Detect which cell encompasses the target text, then output its (X, Y) center coordinate. 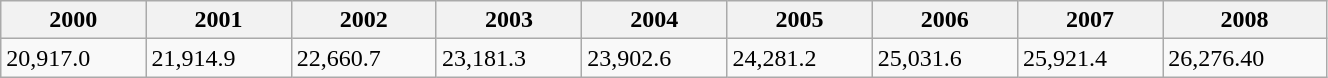
20,917.0 (74, 58)
24,281.2 (800, 58)
25,921.4 (1090, 58)
2005 (800, 20)
2006 (944, 20)
2002 (364, 20)
2004 (654, 20)
25,031.6 (944, 58)
23,902.6 (654, 58)
26,276.40 (1245, 58)
2007 (1090, 20)
22,660.7 (364, 58)
2000 (74, 20)
23,181.3 (508, 58)
2008 (1245, 20)
2001 (218, 20)
21,914.9 (218, 58)
2003 (508, 20)
